Detect which cell encompasses the target text, then output its (x, y) center coordinate. 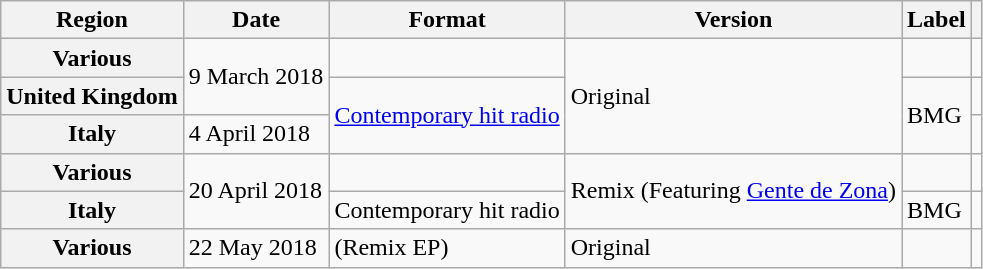
(Remix EP) (447, 248)
Label (937, 20)
22 May 2018 (256, 248)
Version (733, 20)
Region (92, 20)
9 March 2018 (256, 77)
Remix (Featuring Gente de Zona) (733, 191)
United Kingdom (92, 96)
4 April 2018 (256, 134)
Format (447, 20)
20 April 2018 (256, 191)
Date (256, 20)
